Locate the cell with the specified text and output its [x, y] center coordinate. 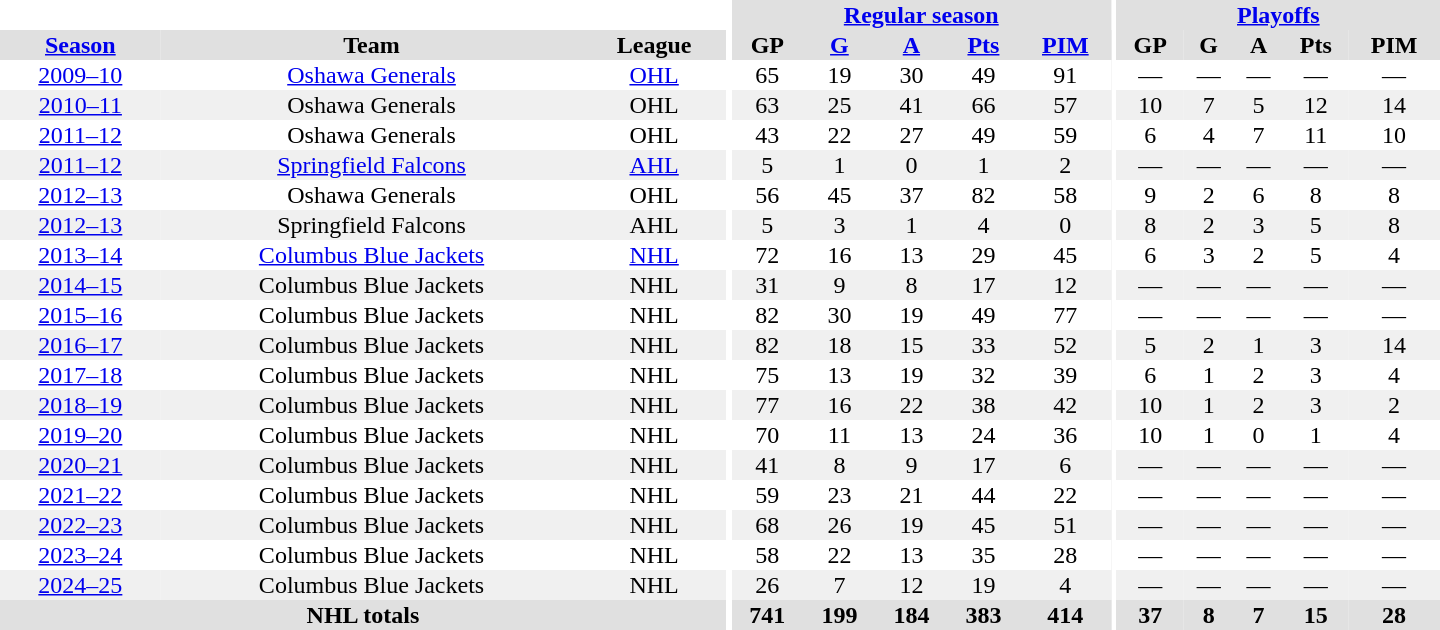
2013–14 [80, 255]
Regular season [921, 15]
2017–18 [80, 375]
36 [1065, 435]
2016–17 [80, 345]
2010–11 [80, 105]
42 [1065, 405]
63 [767, 105]
25 [839, 105]
2009–10 [80, 75]
2015–16 [80, 315]
2018–19 [80, 405]
2022–23 [80, 525]
NHL totals [363, 615]
70 [767, 435]
65 [767, 75]
38 [983, 405]
27 [911, 135]
75 [767, 375]
66 [983, 105]
24 [983, 435]
72 [767, 255]
33 [983, 345]
Team [372, 45]
52 [1065, 345]
35 [983, 555]
23 [839, 495]
2019–20 [80, 435]
184 [911, 615]
Playoffs [1278, 15]
56 [767, 195]
2024–25 [80, 585]
199 [839, 615]
741 [767, 615]
21 [911, 495]
2023–24 [80, 555]
32 [983, 375]
31 [767, 285]
57 [1065, 105]
29 [983, 255]
Season [80, 45]
2020–21 [80, 465]
68 [767, 525]
43 [767, 135]
2014–15 [80, 285]
51 [1065, 525]
91 [1065, 75]
44 [983, 495]
League [654, 45]
2021–22 [80, 495]
414 [1065, 615]
18 [839, 345]
39 [1065, 375]
383 [983, 615]
